Extract the (X, Y) coordinate from the center of the cell holding the provided text.  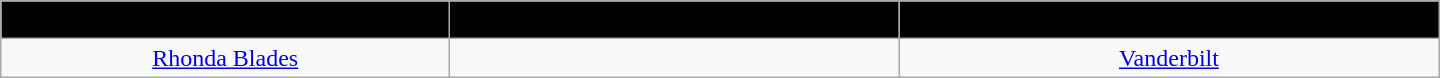
Nationality (674, 20)
Player (226, 20)
Vanderbilt (1170, 58)
Rhonda Blades (226, 58)
School/Team/Country (1170, 20)
